Scan for the cell matching the given text and deliver its (X, Y) coordinate at center. 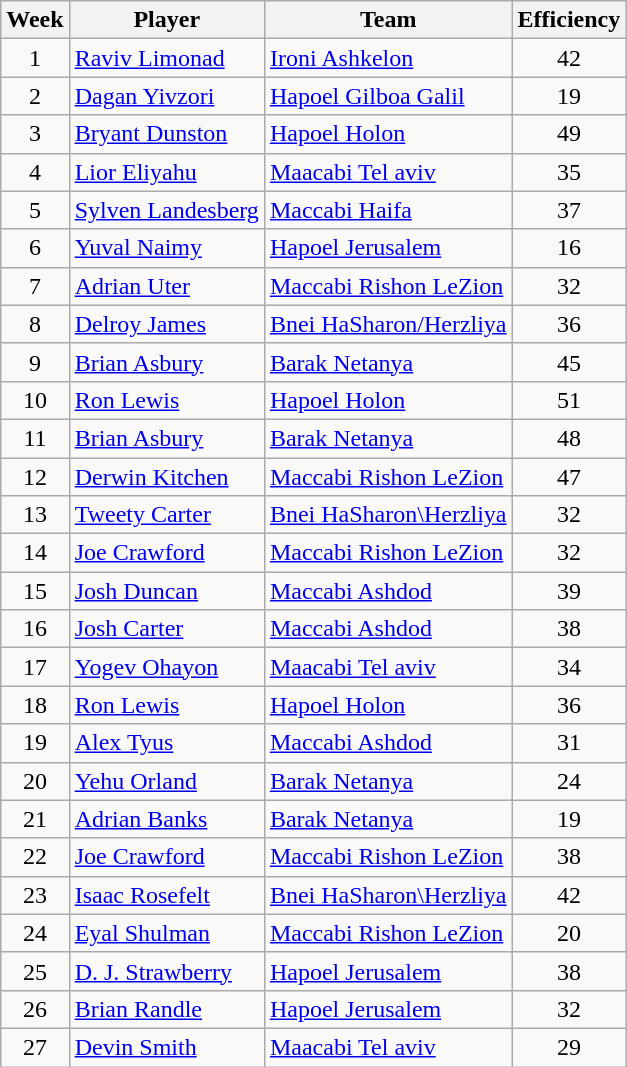
Yuval Naimy (166, 248)
47 (569, 477)
51 (569, 400)
Bnei HaSharon/Herzliya (388, 324)
17 (35, 667)
6 (35, 248)
5 (35, 210)
14 (35, 553)
35 (569, 172)
Maccabi Haifa (388, 210)
4 (35, 172)
Bryant Dunston (166, 134)
7 (35, 286)
Dagan Yivzori (166, 96)
3 (35, 134)
Derwin Kitchen (166, 477)
48 (569, 438)
Tweety Carter (166, 515)
Hapoel Gilboa Galil (388, 96)
37 (569, 210)
45 (569, 362)
Josh Duncan (166, 591)
Efficiency (569, 20)
26 (35, 1009)
23 (35, 895)
13 (35, 515)
Ironi Ashkelon (388, 58)
Raviv Limonad (166, 58)
Team (388, 20)
Adrian Banks (166, 819)
Josh Carter (166, 629)
18 (35, 705)
22 (35, 857)
Devin Smith (166, 1047)
39 (569, 591)
Eyal Shulman (166, 933)
11 (35, 438)
Brian Randle (166, 1009)
D. J. Strawberry (166, 971)
49 (569, 134)
Adrian Uter (166, 286)
25 (35, 971)
Alex Tyus (166, 743)
31 (569, 743)
Sylven Landesberg (166, 210)
1 (35, 58)
Yogev Ohayon (166, 667)
34 (569, 667)
Isaac Rosefelt (166, 895)
15 (35, 591)
12 (35, 477)
10 (35, 400)
2 (35, 96)
27 (35, 1047)
21 (35, 819)
9 (35, 362)
Yehu Orland (166, 781)
Lior Eliyahu (166, 172)
29 (569, 1047)
Delroy James (166, 324)
Player (166, 20)
Week (35, 20)
8 (35, 324)
